Provide the (X, Y) coordinate of the cell's center where the given text is located.  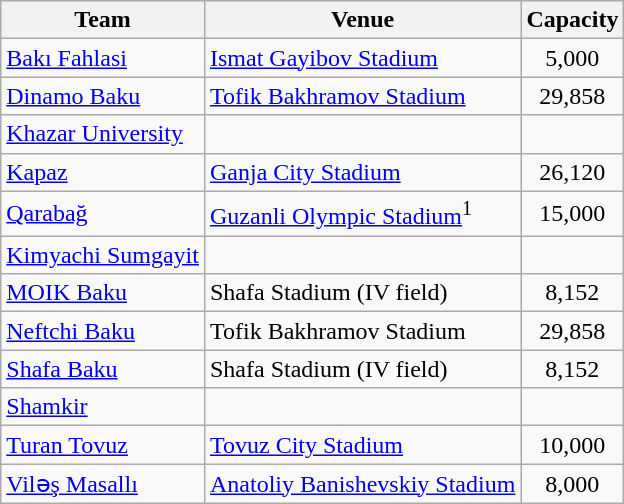
Anatoliy Banishevskiy Stadium (362, 484)
MOIK Baku (103, 293)
Ganja City Stadium (362, 172)
Neftchi Baku (103, 331)
Team (103, 20)
10,000 (572, 445)
Venue (362, 20)
Khazar University (103, 134)
Shamkir (103, 407)
Bakı Fahlasi (103, 58)
Ismat Gayibov Stadium (362, 58)
5,000 (572, 58)
Turan Tovuz (103, 445)
15,000 (572, 214)
Tovuz City Stadium (362, 445)
Guzanli Olympic Stadium1 (362, 214)
Viləş Masallı (103, 484)
8,000 (572, 484)
Kimyachi Sumgayit (103, 255)
Qarabağ (103, 214)
Shafa Baku (103, 369)
26,120 (572, 172)
Capacity (572, 20)
Kapaz (103, 172)
Dinamo Baku (103, 96)
